From the cell containing the given text, extract its center point as (x, y) coordinate. 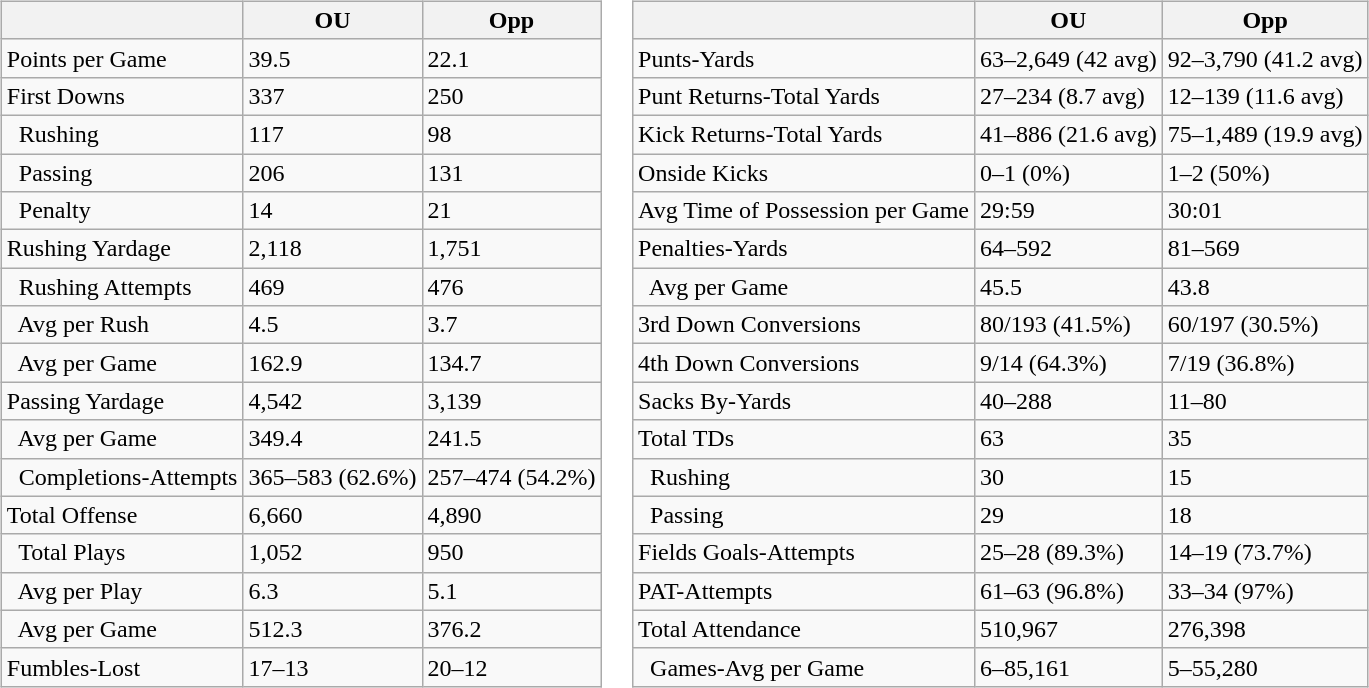
20–12 (512, 667)
14 (332, 211)
349.4 (332, 439)
4,890 (512, 515)
92–3,790 (41.2 avg) (1265, 58)
1,751 (512, 249)
7/19 (36.8%) (1265, 363)
Fields Goals-Attempts (804, 553)
3.7 (512, 325)
Total TDs (804, 439)
81–569 (1265, 249)
950 (512, 553)
17–13 (332, 667)
6–85,161 (1069, 667)
33–34 (97%) (1265, 591)
11–80 (1265, 401)
250 (512, 96)
29:59 (1069, 211)
131 (512, 173)
257–474 (54.2%) (512, 477)
510,967 (1069, 629)
PAT-Attempts (804, 591)
Penalties-Yards (804, 249)
117 (332, 134)
63 (1069, 439)
80/193 (41.5%) (1069, 325)
18 (1265, 515)
Sacks By-Yards (804, 401)
Avg per Play (122, 591)
469 (332, 287)
5.1 (512, 591)
6,660 (332, 515)
Total Attendance (804, 629)
Total Offense (122, 515)
25–28 (89.3%) (1069, 553)
6.3 (332, 591)
3,139 (512, 401)
27–234 (8.7 avg) (1069, 96)
41–886 (21.6 avg) (1069, 134)
15 (1265, 477)
First Downs (122, 96)
21 (512, 211)
61–63 (96.8%) (1069, 591)
12–139 (11.6 avg) (1265, 96)
512.3 (332, 629)
Avg per Rush (122, 325)
4th Down Conversions (804, 363)
1–2 (50%) (1265, 173)
60/197 (30.5%) (1265, 325)
Completions-Attempts (122, 477)
Onside Kicks (804, 173)
4.5 (332, 325)
43.8 (1265, 287)
Punts-Yards (804, 58)
75–1,489 (19.9 avg) (1265, 134)
0–1 (0%) (1069, 173)
Fumbles-Lost (122, 667)
Rushing Attempts (122, 287)
5–55,280 (1265, 667)
376.2 (512, 629)
64–592 (1069, 249)
29 (1069, 515)
35 (1265, 439)
30:01 (1265, 211)
337 (332, 96)
14–19 (73.7%) (1265, 553)
Penalty (122, 211)
Points per Game (122, 58)
276,398 (1265, 629)
Kick Returns-Total Yards (804, 134)
98 (512, 134)
365–583 (62.6%) (332, 477)
162.9 (332, 363)
63–2,649 (42 avg) (1069, 58)
3rd Down Conversions (804, 325)
45.5 (1069, 287)
2,118 (332, 249)
1,052 (332, 553)
40–288 (1069, 401)
Passing Yardage (122, 401)
39.5 (332, 58)
206 (332, 173)
22.1 (512, 58)
476 (512, 287)
9/14 (64.3%) (1069, 363)
Punt Returns-Total Yards (804, 96)
241.5 (512, 439)
4,542 (332, 401)
Rushing Yardage (122, 249)
Avg Time of Possession per Game (804, 211)
Games-Avg per Game (804, 667)
30 (1069, 477)
134.7 (512, 363)
Total Plays (122, 553)
